Output the [x, y] coordinate of the center of the cell containing the given text.  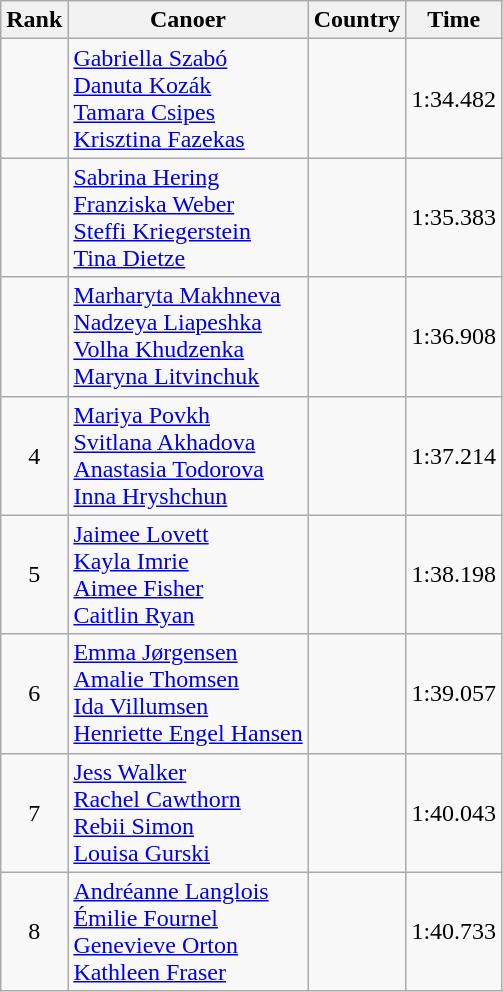
1:36.908 [454, 336]
5 [34, 574]
1:37.214 [454, 456]
1:39.057 [454, 694]
Sabrina HeringFranziska WeberSteffi KriegersteinTina Dietze [188, 218]
1:40.733 [454, 932]
6 [34, 694]
Jess WalkerRachel CawthornRebii SimonLouisa Gurski [188, 812]
Time [454, 20]
Mariya PovkhSvitlana AkhadovaAnastasia TodorovaInna Hryshchun [188, 456]
1:38.198 [454, 574]
1:35.383 [454, 218]
8 [34, 932]
Rank [34, 20]
Country [357, 20]
Andréanne LangloisÉmilie FournelGenevieve OrtonKathleen Fraser [188, 932]
1:34.482 [454, 98]
7 [34, 812]
Jaimee LovettKayla ImrieAimee FisherCaitlin Ryan [188, 574]
1:40.043 [454, 812]
4 [34, 456]
Marharyta MakhnevaNadzeya LiapeshkaVolha KhudzenkaMaryna Litvinchuk [188, 336]
Canoer [188, 20]
Gabriella SzabóDanuta KozákTamara CsipesKrisztina Fazekas [188, 98]
Emma JørgensenAmalie ThomsenIda VillumsenHenriette Engel Hansen [188, 694]
